Identify which cell holds the provided text, then report its [X, Y] central coordinate. 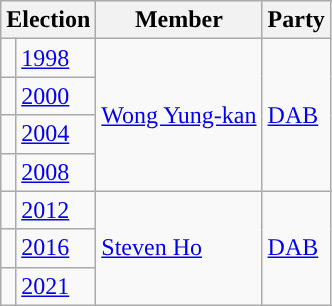
2008 [56, 172]
Election [48, 20]
Party [296, 20]
Member [179, 20]
Steven Ho [179, 248]
2012 [56, 210]
1998 [56, 58]
2016 [56, 248]
2000 [56, 96]
Wong Yung-kan [179, 115]
2004 [56, 134]
2021 [56, 286]
